Provide the [x, y] coordinate of the cell's center where the given text is located.  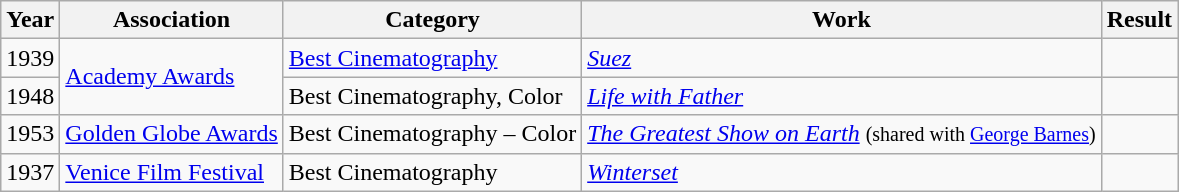
Academy Awards [172, 77]
Suez [842, 58]
Result [1139, 20]
Year [30, 20]
Work [842, 20]
1953 [30, 134]
Venice Film Festival [172, 172]
1939 [30, 58]
Golden Globe Awards [172, 134]
The Greatest Show on Earth (shared with George Barnes) [842, 134]
Best Cinematography – Color [432, 134]
Category [432, 20]
Life with Father [842, 96]
1937 [30, 172]
Winterset [842, 172]
Association [172, 20]
1948 [30, 96]
Best Cinematography, Color [432, 96]
